Scan for the cell matching the given text and deliver its (x, y) coordinate at center. 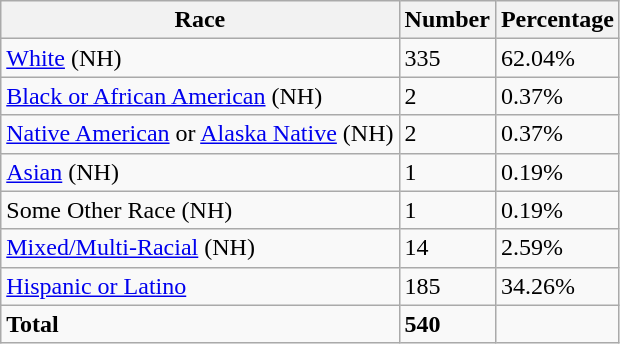
Mixed/Multi-Racial (NH) (200, 248)
Race (200, 20)
Some Other Race (NH) (200, 210)
185 (447, 286)
White (NH) (200, 58)
Number (447, 20)
34.26% (557, 286)
62.04% (557, 58)
Asian (NH) (200, 172)
14 (447, 248)
Black or African American (NH) (200, 96)
540 (447, 324)
Percentage (557, 20)
Native American or Alaska Native (NH) (200, 134)
335 (447, 58)
2.59% (557, 248)
Total (200, 324)
Hispanic or Latino (200, 286)
